Capture the cell that displays the provided text and extract its (X, Y) central coordinate. 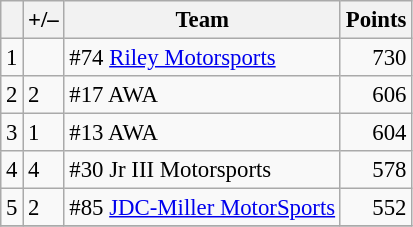
#13 AWA (202, 133)
3 (12, 133)
578 (376, 170)
#30 Jr III Motorsports (202, 170)
604 (376, 133)
552 (376, 208)
606 (376, 95)
#17 AWA (202, 95)
#85 JDC-Miller MotorSports (202, 208)
Points (376, 20)
5 (12, 208)
730 (376, 58)
+/– (44, 20)
#74 Riley Motorsports (202, 58)
Team (202, 20)
